Extract the (X, Y) coordinate from the center of the cell holding the provided text.  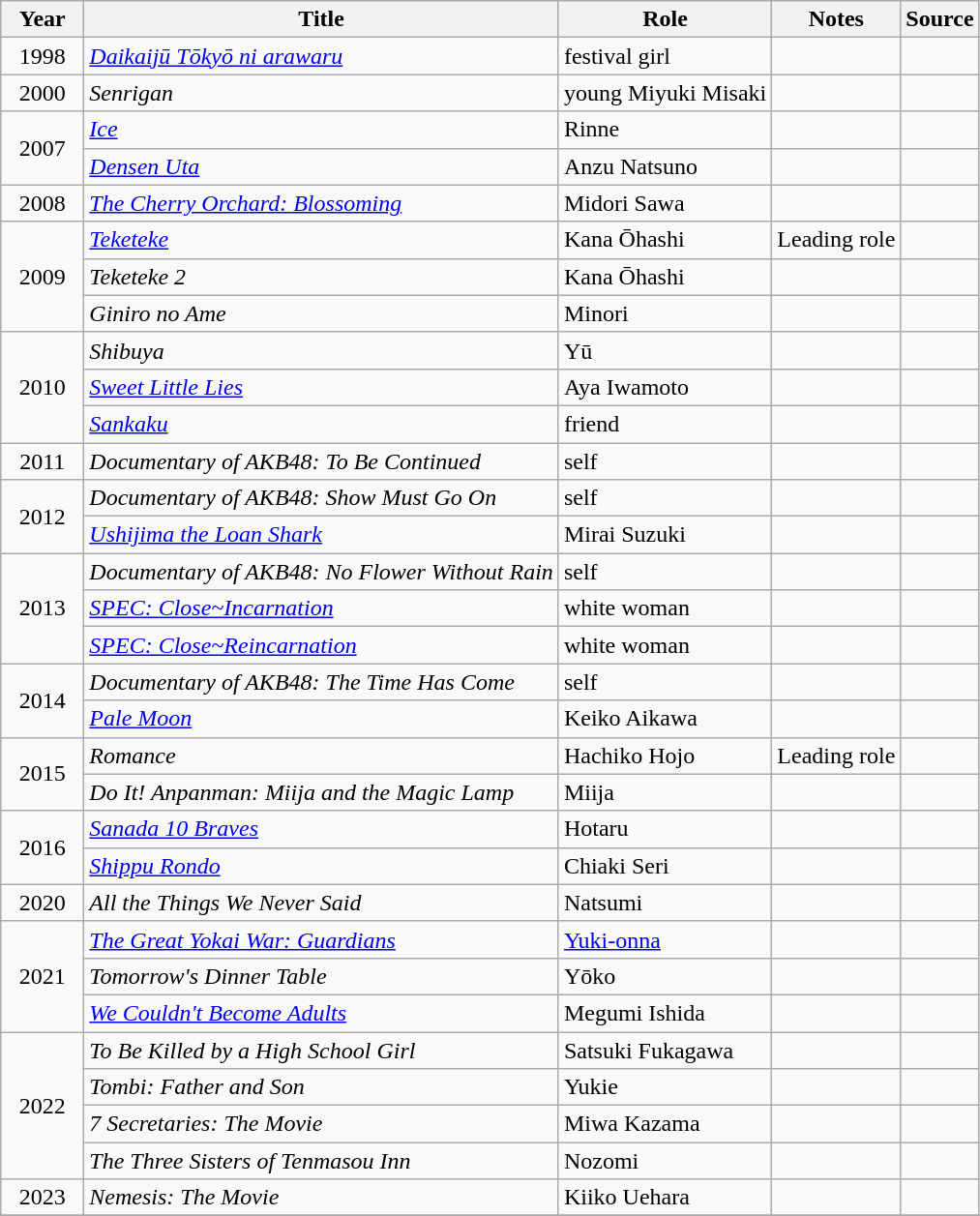
2016 (43, 847)
Notes (836, 19)
Kiiko Uehara (665, 1198)
2014 (43, 700)
Senrigan (321, 93)
Yuki-onna (665, 939)
Do It! Anpanman: Miija and the Magic Lamp (321, 792)
Documentary of AKB48: Show Must Go On (321, 498)
Title (321, 19)
SPEC: Close~Incarnation (321, 608)
Giniro no Ame (321, 313)
The Great Yokai War: Guardians (321, 939)
Documentary of AKB48: No Flower Without Rain (321, 572)
Miija (665, 792)
2012 (43, 517)
Nemesis: The Movie (321, 1198)
The Cherry Orchard: Blossoming (321, 203)
friend (665, 424)
2007 (43, 148)
Sankaku (321, 424)
Daikaijū Tōkyō ni arawaru (321, 56)
All the Things We Never Said (321, 903)
Tomorrow's Dinner Table (321, 976)
2020 (43, 903)
Megumi Ishida (665, 1013)
Teketeke (321, 240)
Mirai Suzuki (665, 535)
Sweet Little Lies (321, 387)
We Couldn't Become Adults (321, 1013)
The Three Sisters of Tenmasou Inn (321, 1161)
Rinne (665, 130)
2009 (43, 277)
Chiaki Seri (665, 866)
2013 (43, 608)
Documentary of AKB48: To Be Continued (321, 461)
Midori Sawa (665, 203)
2023 (43, 1198)
Anzu Natsuno (665, 166)
festival girl (665, 56)
2011 (43, 461)
Yukie (665, 1087)
Pale Moon (321, 719)
Role (665, 19)
2015 (43, 774)
Satsuki Fukagawa (665, 1050)
Tombi: Father and Son (321, 1087)
Shibuya (321, 350)
Shippu Rondo (321, 866)
Year (43, 19)
2008 (43, 203)
2022 (43, 1105)
Romance (321, 756)
To Be Killed by a High School Girl (321, 1050)
Documentary of AKB48: The Time Has Come (321, 682)
Keiko Aikawa (665, 719)
Aya Iwamoto (665, 387)
2000 (43, 93)
Teketeke 2 (321, 277)
Densen Uta (321, 166)
Yōko (665, 976)
Natsumi (665, 903)
SPEC: Close~Reincarnation (321, 645)
Ice (321, 130)
Hachiko Hojo (665, 756)
Hotaru (665, 829)
Yū (665, 350)
Ushijima the Loan Shark (321, 535)
2021 (43, 976)
Minori (665, 313)
Miwa Kazama (665, 1124)
1998 (43, 56)
young Miyuki Misaki (665, 93)
7 Secretaries: The Movie (321, 1124)
Nozomi (665, 1161)
Source (940, 19)
2010 (43, 387)
Sanada 10 Braves (321, 829)
